Detect which cell encompasses the target text, then output its [X, Y] center coordinate. 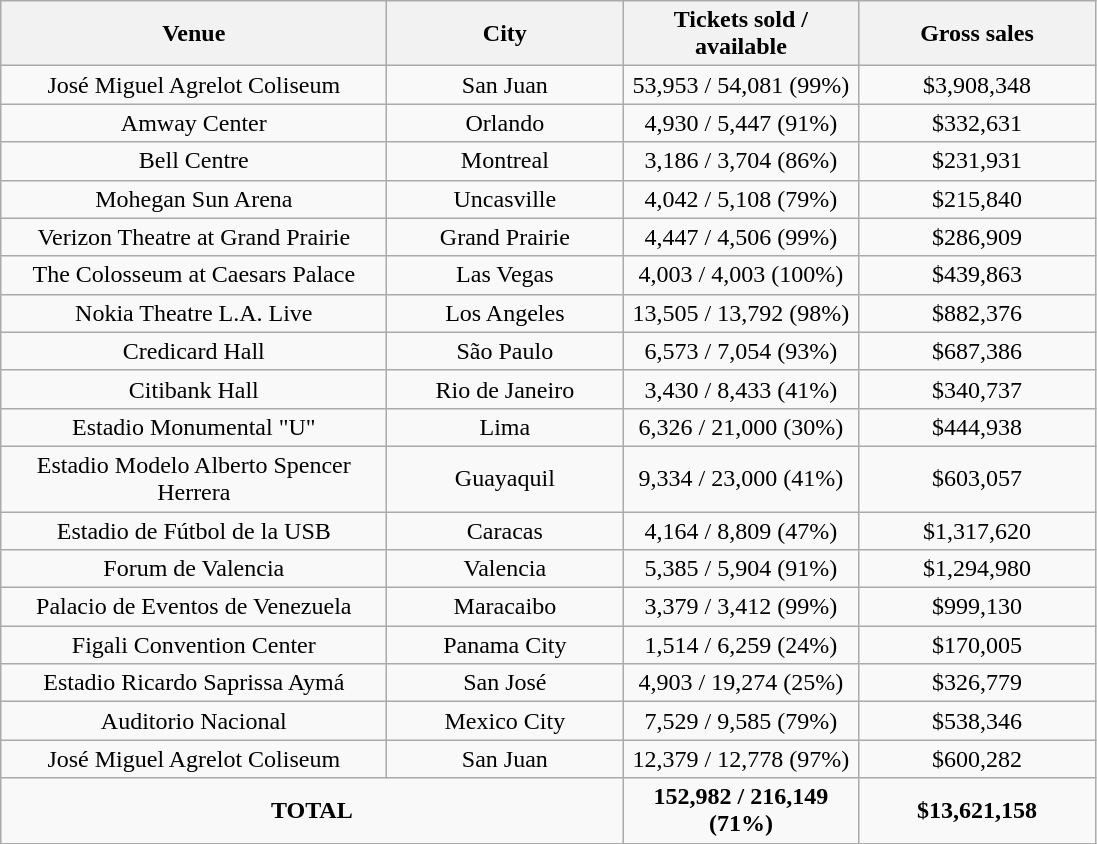
Panama City [505, 645]
6,326 / 21,000 (30%) [741, 427]
$231,931 [977, 161]
Estadio de Fútbol de la USB [194, 531]
$600,282 [977, 759]
4,003 / 4,003 (100%) [741, 275]
3,186 / 3,704 (86%) [741, 161]
Las Vegas [505, 275]
9,334 / 23,000 (41%) [741, 478]
Auditorio Nacional [194, 721]
13,505 / 13,792 (98%) [741, 313]
Mexico City [505, 721]
$13,621,158 [977, 810]
1,514 / 6,259 (24%) [741, 645]
The Colosseum at Caesars Palace [194, 275]
$439,863 [977, 275]
Valencia [505, 569]
Nokia Theatre L.A. Live [194, 313]
3,379 / 3,412 (99%) [741, 607]
$1,294,980 [977, 569]
7,529 / 9,585 (79%) [741, 721]
São Paulo [505, 351]
Citibank Hall [194, 389]
Los Angeles [505, 313]
Estadio Ricardo Saprissa Aymá [194, 683]
$687,386 [977, 351]
Bell Centre [194, 161]
$603,057 [977, 478]
$882,376 [977, 313]
Caracas [505, 531]
Tickets sold / available [741, 34]
Maracaibo [505, 607]
Estadio Monumental "U" [194, 427]
Verizon Theatre at Grand Prairie [194, 237]
Uncasville [505, 199]
$326,779 [977, 683]
Amway Center [194, 123]
4,903 / 19,274 (25%) [741, 683]
5,385 / 5,904 (91%) [741, 569]
Credicard Hall [194, 351]
$340,737 [977, 389]
53,953 / 54,081 (99%) [741, 85]
$332,631 [977, 123]
4,930 / 5,447 (91%) [741, 123]
Orlando [505, 123]
$538,346 [977, 721]
$999,130 [977, 607]
$444,938 [977, 427]
Gross sales [977, 34]
$3,908,348 [977, 85]
San José [505, 683]
4,447 / 4,506 (99%) [741, 237]
4,042 / 5,108 (79%) [741, 199]
Estadio Modelo Alberto Spencer Herrera [194, 478]
Mohegan Sun Arena [194, 199]
Rio de Janeiro [505, 389]
TOTAL [312, 810]
152,982 / 216,149 (71%) [741, 810]
Guayaquil [505, 478]
$215,840 [977, 199]
3,430 / 8,433 (41%) [741, 389]
12,379 / 12,778 (97%) [741, 759]
$170,005 [977, 645]
$286,909 [977, 237]
Figali Convention Center [194, 645]
Lima [505, 427]
4,164 / 8,809 (47%) [741, 531]
City [505, 34]
Forum de Valencia [194, 569]
$1,317,620 [977, 531]
6,573 / 7,054 (93%) [741, 351]
Grand Prairie [505, 237]
Montreal [505, 161]
Palacio de Eventos de Venezuela [194, 607]
Venue [194, 34]
